Identify which cell holds the provided text, then report its [X, Y] central coordinate. 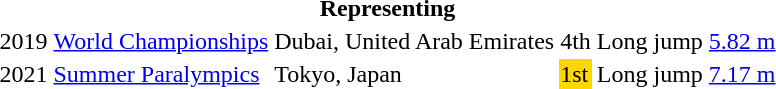
World Championships [161, 41]
Summer Paralympics [161, 74]
Tokyo, Japan [414, 74]
Dubai, United Arab Emirates [414, 41]
1st [576, 74]
4th [576, 41]
